Identify which cell holds the provided text, then report its [X, Y] central coordinate. 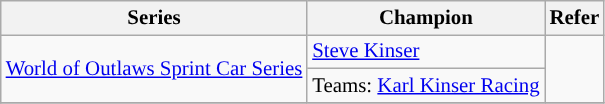
Series [154, 18]
World of Outlaws Sprint Car Series [154, 68]
Teams: Karl Kinser Racing [426, 85]
Champion [426, 18]
Refer [574, 18]
Steve Kinser [426, 51]
